Pinpoint the cell where the given text exists, returning its (X, Y) midpoint coordinate. 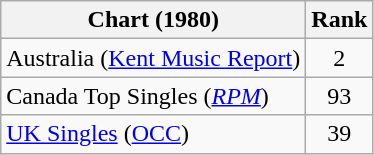
2 (340, 58)
Australia (Kent Music Report) (154, 58)
39 (340, 134)
UK Singles (OCC) (154, 134)
93 (340, 96)
Rank (340, 20)
Chart (1980) (154, 20)
Canada Top Singles (RPM) (154, 96)
